Output the (X, Y) coordinate of the center of the cell containing the given text.  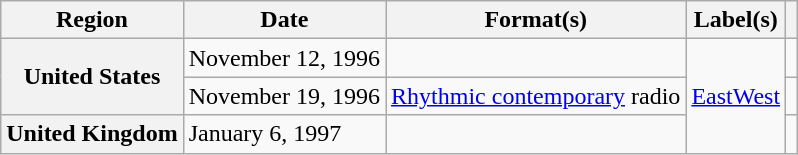
Rhythmic contemporary radio (536, 96)
United Kingdom (92, 134)
Region (92, 20)
Date (284, 20)
November 19, 1996 (284, 96)
EastWest (736, 96)
United States (92, 77)
Format(s) (536, 20)
January 6, 1997 (284, 134)
November 12, 1996 (284, 58)
Label(s) (736, 20)
